Determine the (X, Y) coordinate at the center of the cell enclosing the given text.  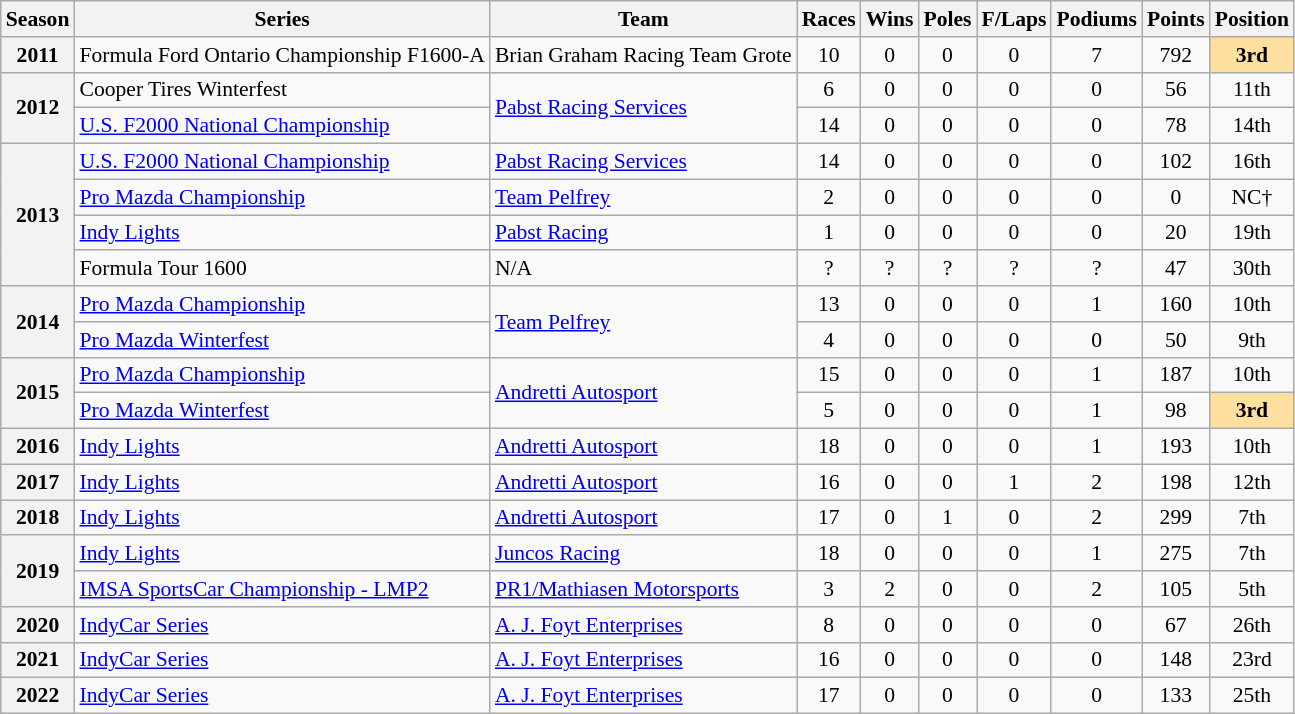
67 (1176, 625)
14th (1252, 126)
133 (1176, 696)
160 (1176, 304)
2017 (38, 482)
4 (829, 340)
7 (1096, 55)
NC† (1252, 197)
10 (829, 55)
30th (1252, 269)
IMSA SportsCar Championship - LMP2 (282, 589)
11th (1252, 90)
16th (1252, 162)
187 (1176, 375)
Season (38, 19)
2019 (38, 572)
5 (829, 411)
23rd (1252, 660)
Position (1252, 19)
78 (1176, 126)
13 (829, 304)
N/A (644, 269)
5th (1252, 589)
Points (1176, 19)
PR1/Mathiasen Motorsports (644, 589)
3 (829, 589)
105 (1176, 589)
Wins (890, 19)
2021 (38, 660)
2012 (38, 108)
Pabst Racing (644, 233)
792 (1176, 55)
299 (1176, 518)
Juncos Racing (644, 554)
Cooper Tires Winterfest (282, 90)
275 (1176, 554)
Series (282, 19)
Team (644, 19)
2016 (38, 447)
2020 (38, 625)
2022 (38, 696)
9th (1252, 340)
F/Laps (1014, 19)
19th (1252, 233)
Podiums (1096, 19)
6 (829, 90)
2018 (38, 518)
15 (829, 375)
2011 (38, 55)
102 (1176, 162)
2013 (38, 215)
Poles (947, 19)
Races (829, 19)
20 (1176, 233)
98 (1176, 411)
2015 (38, 392)
50 (1176, 340)
Formula Ford Ontario Championship F1600-A (282, 55)
47 (1176, 269)
8 (829, 625)
193 (1176, 447)
Formula Tour 1600 (282, 269)
12th (1252, 482)
2014 (38, 322)
148 (1176, 660)
198 (1176, 482)
25th (1252, 696)
56 (1176, 90)
Brian Graham Racing Team Grote (644, 55)
26th (1252, 625)
